Locate the cell with the specified text and output its [x, y] center coordinate. 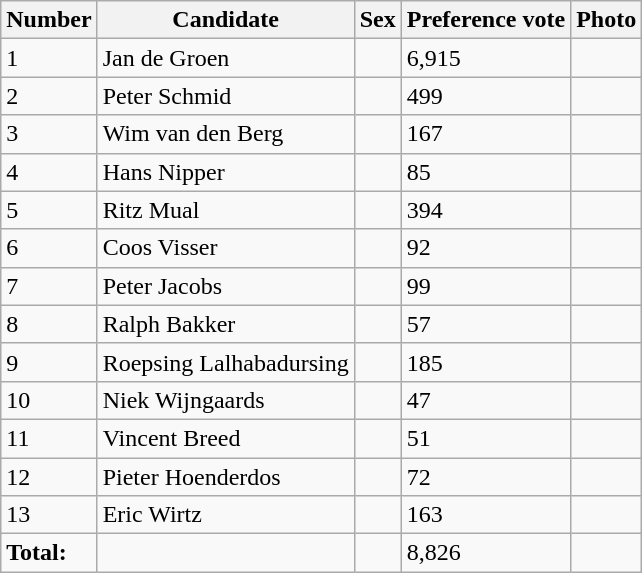
Photo [606, 20]
Ritz Mual [226, 210]
Total: [49, 553]
Coos Visser [226, 248]
Ralph Bakker [226, 324]
99 [486, 286]
8 [49, 324]
5 [49, 210]
Sex [378, 20]
7 [49, 286]
47 [486, 400]
3 [49, 134]
Vincent Breed [226, 438]
Niek Wijngaards [226, 400]
Eric Wirtz [226, 515]
13 [49, 515]
Peter Jacobs [226, 286]
12 [49, 477]
167 [486, 134]
10 [49, 400]
2 [49, 96]
85 [486, 172]
Number [49, 20]
Roepsing Lalhabadursing [226, 362]
9 [49, 362]
92 [486, 248]
Candidate [226, 20]
185 [486, 362]
499 [486, 96]
51 [486, 438]
1 [49, 58]
394 [486, 210]
6,915 [486, 58]
Hans Nipper [226, 172]
6 [49, 248]
4 [49, 172]
Jan de Groen [226, 58]
11 [49, 438]
Pieter Hoenderdos [226, 477]
163 [486, 515]
Wim van den Berg [226, 134]
57 [486, 324]
8,826 [486, 553]
Peter Schmid [226, 96]
72 [486, 477]
Preference vote [486, 20]
